Determine the (X, Y) coordinate at the center of the cell enclosing the given text.  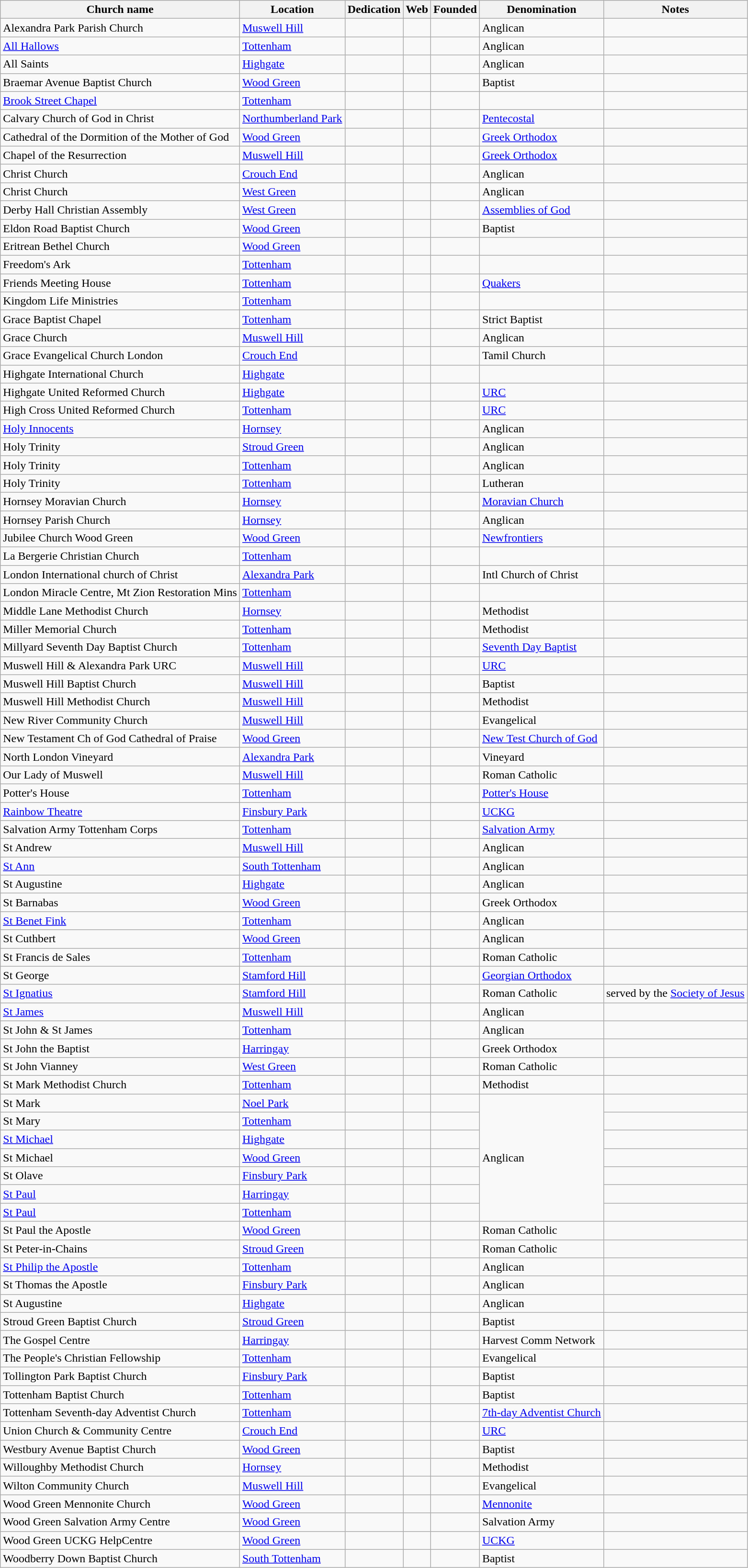
Wilton Community Church (120, 1486)
Intl Church of Christ (541, 575)
Friends Meeting House (120, 283)
Muswell Hill Baptist Church (120, 684)
Tottenham Baptist Church (120, 1395)
Hornsey Parish Church (120, 519)
Millyard Seventh Day Baptist Church (120, 647)
Eritrean Bethel Church (120, 247)
Wood Green Salvation Army Centre (120, 1522)
Westbury Avenue Baptist Church (120, 1449)
Quakers (541, 283)
St John Vianney (120, 1066)
Seventh Day Baptist (541, 647)
London International church of Christ (120, 575)
Tottenham Seventh-day Adventist Church (120, 1413)
Tollington Park Baptist Church (120, 1376)
New Testament Ch of God Cathedral of Praise (120, 738)
St Ignatius (120, 993)
Stroud Green Baptist Church (120, 1321)
Holy Innocents (120, 429)
Brook Street Chapel (120, 101)
7th-day Adventist Church (541, 1413)
Derby Hall Christian Assembly (120, 210)
Assemblies of God (541, 210)
The Gospel Centre (120, 1340)
St Mark (120, 1103)
Web (417, 10)
St George (120, 975)
North London Vineyard (120, 756)
Georgian Orthodox (541, 975)
Newfrontiers (541, 538)
Tamil Church (541, 356)
New Test Church of God (541, 738)
Jubilee Church Wood Green (120, 538)
Moravian Church (541, 501)
All Saints (120, 64)
Wood Green UCKG HelpCentre (120, 1540)
St Cuthbert (120, 939)
Rainbow Theatre (120, 812)
Salvation Army Tottenham Corps (120, 830)
Highgate International Church (120, 374)
Dedication (374, 10)
Grace Church (120, 338)
Kingdom Life Ministries (120, 301)
Calvary Church of God in Christ (120, 119)
St Philip the Apostle (120, 1267)
Denomination (541, 10)
St John the Baptist (120, 1048)
Wood Green Mennonite Church (120, 1504)
The People's Christian Fellowship (120, 1358)
St John & St James (120, 1030)
St Benet Fink (120, 921)
St Ann (120, 866)
Mennonite (541, 1504)
Grace Evangelical Church London (120, 356)
Miller Memorial Church (120, 629)
St Paul the Apostle (120, 1230)
Union Church & Community Centre (120, 1431)
Chapel of the Resurrection (120, 155)
St Mary (120, 1121)
La Bergerie Christian Church (120, 556)
Church name (120, 10)
Lutheran (541, 483)
Hornsey Moravian Church (120, 501)
Founded (455, 10)
All Hallows (120, 46)
Muswell Hill Methodist Church (120, 702)
St Francis de Sales (120, 957)
Pentecostal (541, 119)
St James (120, 1012)
St Olave (120, 1176)
Braemar Avenue Baptist Church (120, 82)
Highgate United Reformed Church (120, 392)
St Mark Methodist Church (120, 1084)
New River Community Church (120, 720)
Location (292, 10)
Eldon Road Baptist Church (120, 228)
served by the Society of Jesus (675, 993)
Noel Park (292, 1103)
Alexandra Park Parish Church (120, 28)
Strict Baptist (541, 319)
Freedom's Ark (120, 265)
London Miracle Centre, Mt Zion Restoration Mins (120, 593)
Middle Lane Methodist Church (120, 611)
St Peter-in-Chains (120, 1249)
High Cross United Reformed Church (120, 410)
Vineyard (541, 756)
St Barnabas (120, 902)
Woodberry Down Baptist Church (120, 1558)
Grace Baptist Chapel (120, 319)
Muswell Hill & Alexandra Park URC (120, 666)
Notes (675, 10)
Willoughby Methodist Church (120, 1467)
Our Lady of Muswell (120, 775)
Cathedral of the Dormition of the Mother of God (120, 137)
Harvest Comm Network (541, 1340)
St Thomas the Apostle (120, 1285)
St Andrew (120, 848)
Northumberland Park (292, 119)
